Capture the cell that displays the provided text and extract its (X, Y) central coordinate. 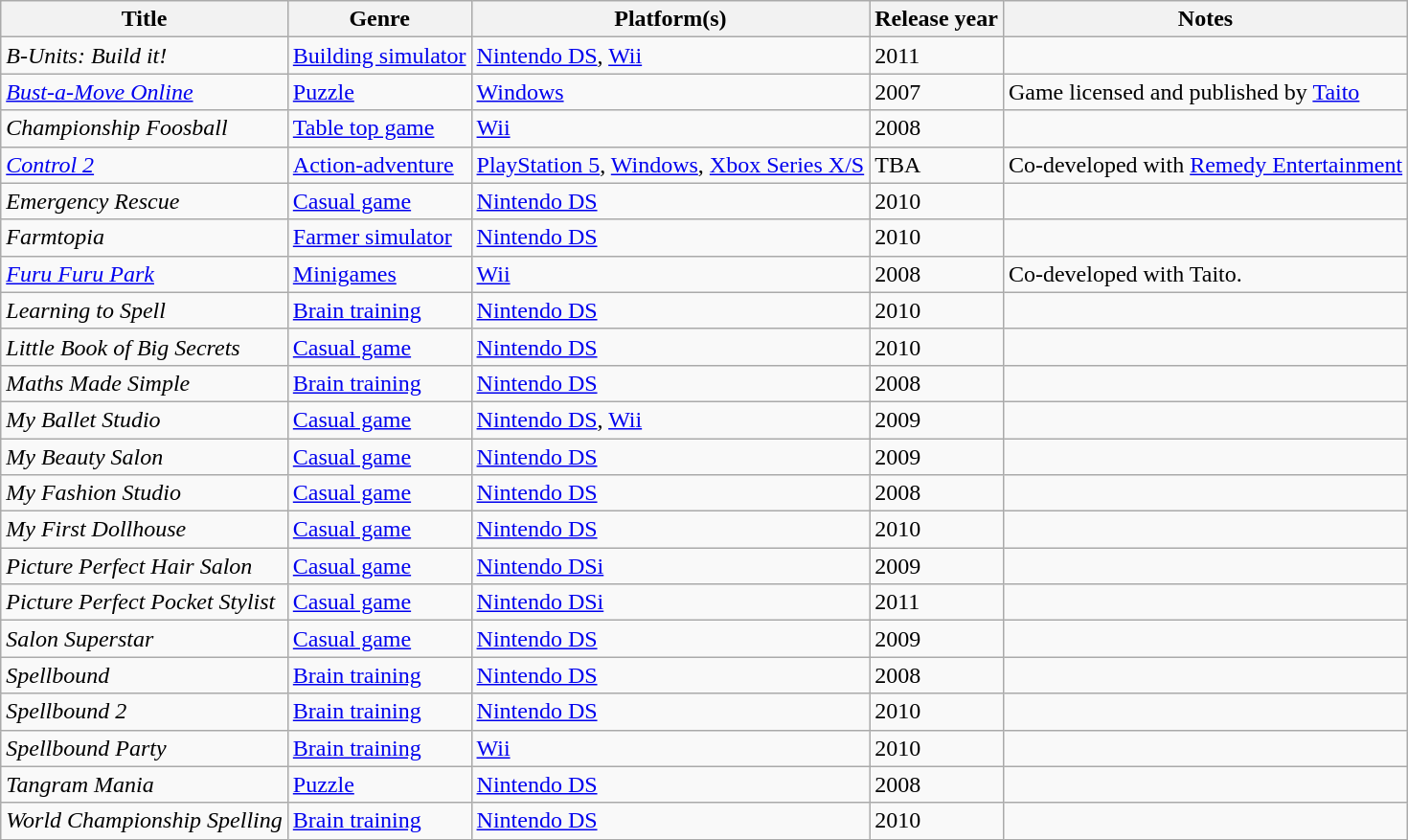
Release year (937, 19)
TBA (937, 165)
Farmer simulator (379, 238)
Genre (379, 19)
Learning to Spell (145, 310)
Farmtopia (145, 238)
My Fashion Studio (145, 493)
Table top game (379, 128)
Championship Foosball (145, 128)
B-Units: Build it! (145, 56)
Furu Furu Park (145, 274)
Platform(s) (670, 19)
Little Book of Big Secrets (145, 347)
Tangram Mania (145, 784)
My First Dollhouse (145, 530)
Co-developed with Remedy Entertainment (1205, 165)
Spellbound 2 (145, 712)
My Beauty Salon (145, 457)
Action-adventure (379, 165)
Control 2 (145, 165)
Co-developed with Taito. (1205, 274)
Game licensed and published by Taito (1205, 92)
World Championship Spelling (145, 821)
Notes (1205, 19)
Spellbound (145, 675)
2007 (937, 92)
Salon Superstar (145, 639)
Picture Perfect Hair Salon (145, 566)
Building simulator (379, 56)
Picture Perfect Pocket Stylist (145, 602)
PlayStation 5, Windows, Xbox Series X/S (670, 165)
Spellbound Party (145, 748)
Windows (670, 92)
Minigames (379, 274)
My Ballet Studio (145, 420)
Title (145, 19)
Emergency Rescue (145, 201)
Bust-a-Move Online (145, 92)
Maths Made Simple (145, 383)
